Extract the (X, Y) coordinate from the center of the cell holding the provided text.  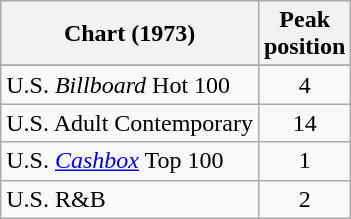
U.S. R&B (130, 199)
4 (304, 85)
Chart (1973) (130, 34)
1 (304, 161)
U.S. Billboard Hot 100 (130, 85)
U.S. Cashbox Top 100 (130, 161)
Peakposition (304, 34)
U.S. Adult Contemporary (130, 123)
14 (304, 123)
2 (304, 199)
